Return (X, Y) of the center of cell containing provided text 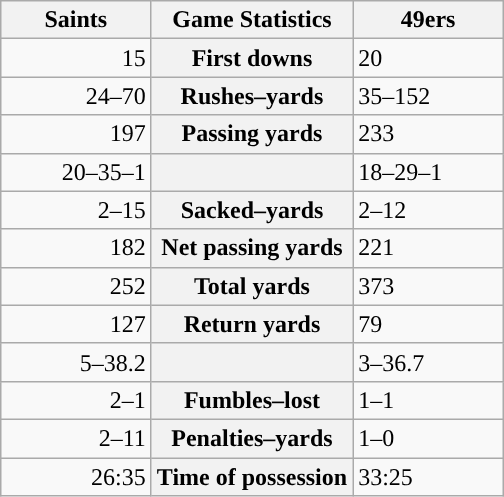
221 (428, 248)
49ers (428, 20)
233 (428, 134)
127 (76, 324)
First downs (252, 58)
252 (76, 286)
2–1 (76, 400)
Penalties–yards (252, 438)
Game Statistics (252, 20)
18–29–1 (428, 172)
Passing yards (252, 134)
5–38.2 (76, 362)
Net passing yards (252, 248)
2–11 (76, 438)
33:25 (428, 477)
20–35–1 (76, 172)
3–36.7 (428, 362)
35–152 (428, 96)
Total yards (252, 286)
26:35 (76, 477)
182 (76, 248)
15 (76, 58)
373 (428, 286)
Time of possession (252, 477)
197 (76, 134)
1–0 (428, 438)
24–70 (76, 96)
20 (428, 58)
Rushes–yards (252, 96)
1–1 (428, 400)
79 (428, 324)
2–12 (428, 210)
Return yards (252, 324)
Fumbles–lost (252, 400)
2–15 (76, 210)
Sacked–yards (252, 210)
Saints (76, 20)
